Determine the [x, y] coordinate at the center of the cell enclosing the given text.  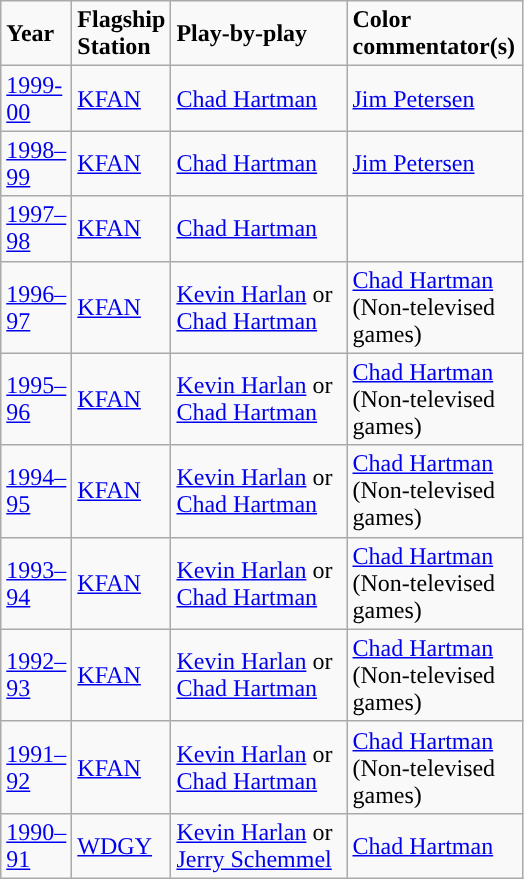
1996–97 [36, 307]
1999-00 [36, 98]
Color commentator(s) [435, 34]
1991–92 [36, 767]
1997–98 [36, 228]
WDGY [122, 846]
Kevin Harlan or Jerry Schemmel [259, 846]
1990–91 [36, 846]
Year [36, 34]
1993–94 [36, 583]
1994–95 [36, 491]
1995–96 [36, 399]
Play-by-play [259, 34]
1998–99 [36, 164]
1992–93 [36, 675]
Flagship Station [122, 34]
